Pinpoint the cell where the given text exists, returning its (x, y) midpoint coordinate. 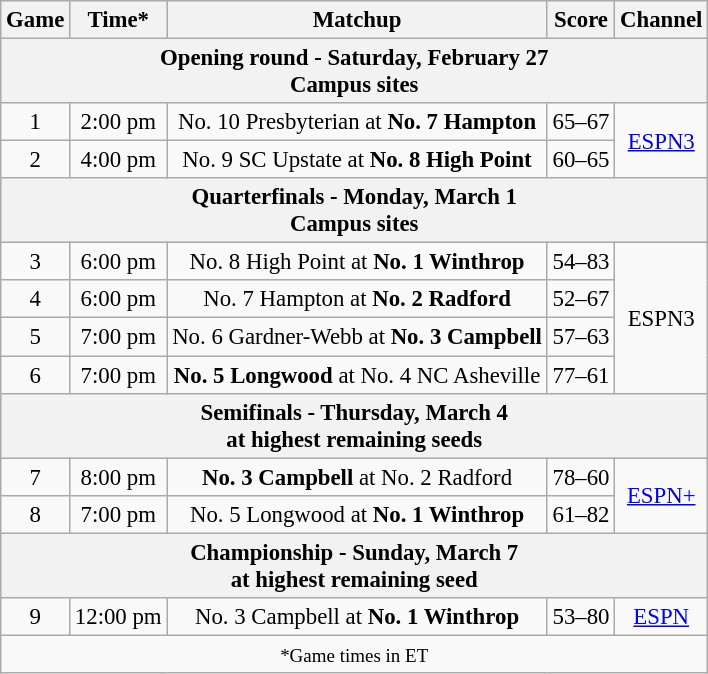
Quarterfinals - Monday, March 1 Campus sites (354, 210)
6 (36, 375)
9 (36, 617)
7 (36, 477)
65–67 (581, 122)
12:00 pm (118, 617)
*Game times in ET (354, 654)
No. 5 Longwood at No. 1 Winthrop (357, 514)
8:00 pm (118, 477)
61–82 (581, 514)
57–63 (581, 337)
Score (581, 20)
Game (36, 20)
60–65 (581, 160)
No. 10 Presbyterian at No. 7 Hampton (357, 122)
2:00 pm (118, 122)
Matchup (357, 20)
77–61 (581, 375)
Semifinals - Thursday, March 4 at highest remaining seeds (354, 426)
No. 6 Gardner-Webb at No. 3 Campbell (357, 337)
Channel (662, 20)
4:00 pm (118, 160)
8 (36, 514)
No. 3 Campbell at No. 2 Radford (357, 477)
No. 8 High Point at No. 1 Winthrop (357, 262)
52–67 (581, 299)
No. 5 Longwood at No. 4 NC Asheville (357, 375)
No. 3 Campbell at No. 1 Winthrop (357, 617)
2 (36, 160)
53–80 (581, 617)
No. 9 SC Upstate at No. 8 High Point (357, 160)
3 (36, 262)
Championship - Sunday, March 7 at highest remaining seed (354, 566)
No. 7 Hampton at No. 2 Radford (357, 299)
1 (36, 122)
4 (36, 299)
ESPN+ (662, 496)
ESPN (662, 617)
Time* (118, 20)
78–60 (581, 477)
54–83 (581, 262)
5 (36, 337)
Opening round - Saturday, February 27 Campus sites (354, 72)
